Scan for the cell matching the given text and deliver its (X, Y) coordinate at center. 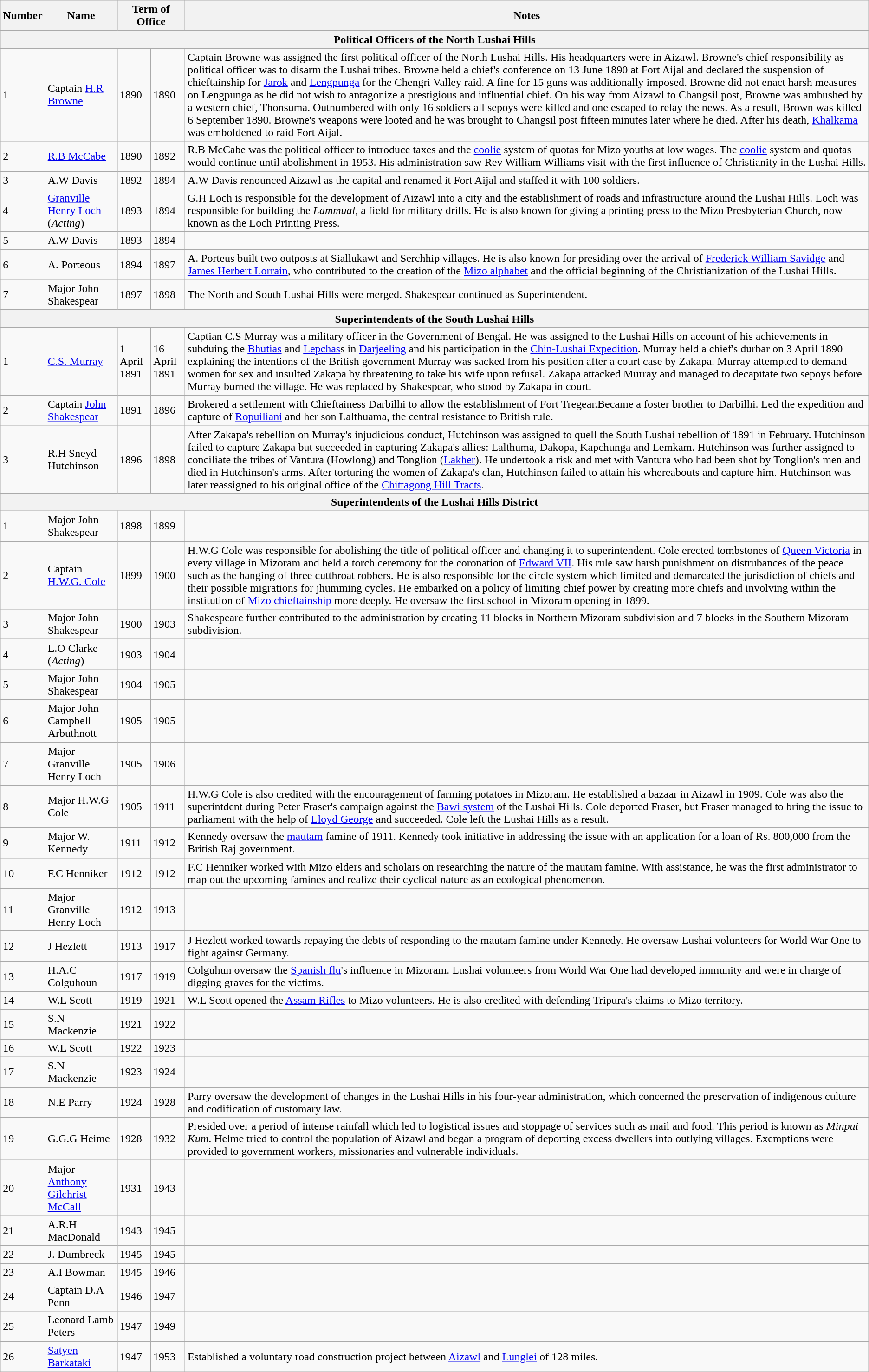
Established a voluntary road construction project between Aizawl and Lunglei of 128 miles. (526, 1357)
17 (23, 1073)
Captain H.R Browne (81, 95)
Name (81, 16)
R.B McCabe (81, 156)
A. Porteous (81, 265)
Major H.W.G Cole (81, 806)
J Hezlett (81, 946)
C.S. Murray (81, 361)
24 (23, 1296)
1891 (134, 410)
L.O Clarke (Acting) (81, 655)
Political Officers of the North Lushai Hills (434, 39)
A.R.H MacDonald (81, 1230)
1906 (168, 764)
11 (23, 910)
H.A.C Colguhoun (81, 976)
15 (23, 1024)
23 (23, 1272)
Leonard Lamb Peters (81, 1326)
13 (23, 976)
Term of Office (151, 16)
Satyen Barkataki (81, 1357)
12 (23, 946)
Major W. Kennedy (81, 843)
14 (23, 1000)
22 (23, 1255)
Major John Campbell Arbuthnott (81, 721)
F.C Henniker (81, 873)
W.L Scott opened the Assam Rifles to Mizo volunteers. He is also credited with defending Tripura's claims to Mizo territory. (526, 1000)
20 (23, 1188)
1953 (168, 1357)
1949 (168, 1326)
Captain John Shakespear (81, 410)
21 (23, 1230)
Superintendents of the Lushai Hills District (434, 502)
19 (23, 1139)
1931 (134, 1188)
1932 (168, 1139)
Notes (526, 16)
16 April 1891 (168, 361)
26 (23, 1357)
10 (23, 873)
Major Anthony Gilchrist McCall (81, 1188)
9 (23, 843)
1 April 1891 (134, 361)
Superintendents of the South Lushai Hills (434, 319)
Captain H.W.G. Cole (81, 575)
A.W Davis renounced Aizawl as the capital and renamed it Fort Aijal and staffed it with 100 soldiers. (526, 180)
Number (23, 16)
25 (23, 1326)
R.H Sneyd Hutchinson (81, 459)
J. Dumbreck (81, 1255)
8 (23, 806)
Granville Henry Loch (Acting) (81, 210)
G.G.G Heime (81, 1139)
Captain D.A Penn (81, 1296)
A.I Bowman (81, 1272)
18 (23, 1102)
The North and South Lushai Hills were merged. Shakespear continued as Superintendent. (526, 294)
16 (23, 1048)
N.E Parry (81, 1102)
